Capture the cell that displays the provided text and extract its (x, y) central coordinate. 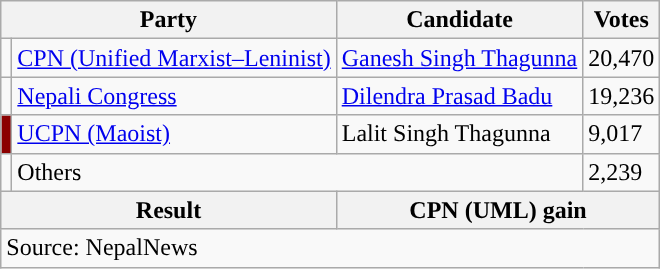
Votes (622, 20)
Source: NepalNews (330, 248)
CPN (UML) gain (498, 210)
20,470 (622, 58)
UCPN (Maoist) (174, 134)
2,239 (622, 172)
Candidate (460, 20)
Nepali Congress (174, 96)
Lalit Singh Thagunna (460, 134)
Others (298, 172)
CPN (Unified Marxist–Leninist) (174, 58)
Dilendra Prasad Badu (460, 96)
Result (168, 210)
19,236 (622, 96)
9,017 (622, 134)
Party (168, 20)
Ganesh Singh Thagunna (460, 58)
